Find where the given text appears and provide that cell's center as [X, Y] coordinate. 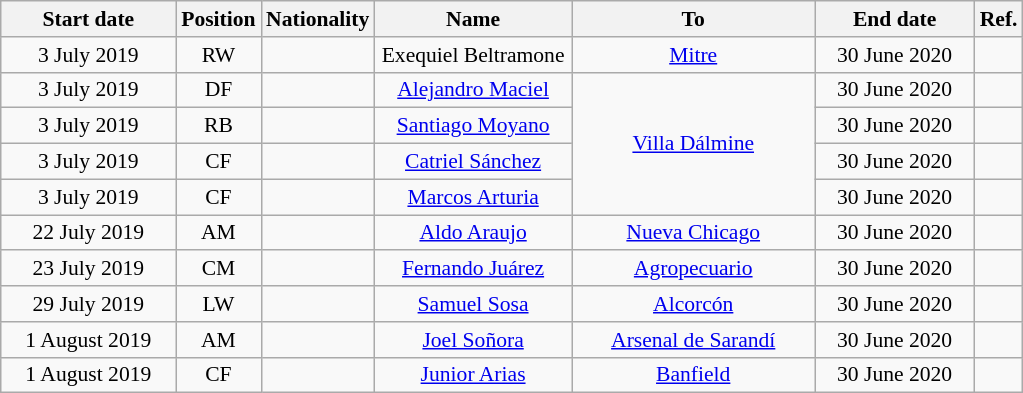
Catriel Sánchez [473, 162]
Position [218, 19]
RB [218, 126]
LW [218, 304]
23 July 2019 [88, 269]
Fernando Juárez [473, 269]
22 July 2019 [88, 233]
Alcorcón [694, 304]
Banfield [694, 375]
Samuel Sosa [473, 304]
Alejandro Maciel [473, 90]
Agropecuario [694, 269]
Villa Dálmine [694, 143]
Nueva Chicago [694, 233]
Junior Arias [473, 375]
Nationality [318, 19]
Joel Soñora [473, 340]
Ref. [999, 19]
Mitre [694, 55]
Exequiel Beltramone [473, 55]
CM [218, 269]
Start date [88, 19]
Arsenal de Sarandí [694, 340]
To [694, 19]
End date [895, 19]
RW [218, 55]
Marcos Arturia [473, 197]
Aldo Araujo [473, 233]
DF [218, 90]
Santiago Moyano [473, 126]
Name [473, 19]
29 July 2019 [88, 304]
